Search for the cell housing the specified text and yield its (x, y) center coordinate. 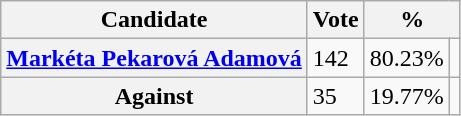
80.23% (406, 58)
Vote (336, 20)
19.77% (406, 96)
142 (336, 58)
35 (336, 96)
% (412, 20)
Against (154, 96)
Markéta Pekarová Adamová (154, 58)
Candidate (154, 20)
